Provide the (X, Y) coordinate of the cell's center where the given text is located.  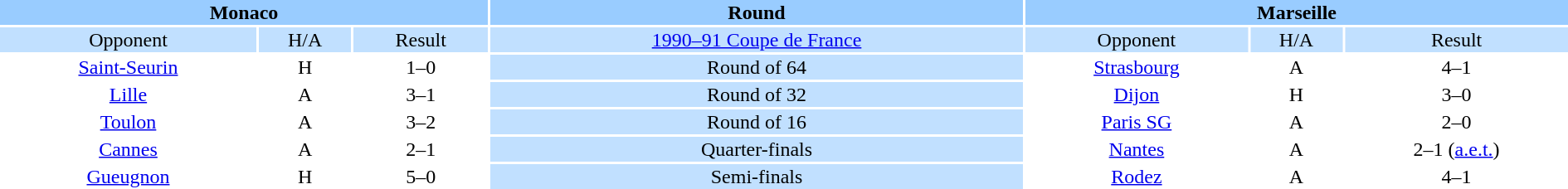
Dijon (1137, 94)
Cannes (128, 149)
Round (757, 12)
5–0 (421, 177)
Semi-finals (757, 177)
Rodez (1137, 177)
Quarter-finals (757, 149)
2–0 (1457, 122)
Paris SG (1137, 122)
Nantes (1137, 149)
2–1 (a.e.t.) (1457, 149)
1990–91 Coupe de France (757, 40)
1–0 (421, 67)
Round of 16 (757, 122)
Marseille (1297, 12)
Strasbourg (1137, 67)
3–1 (421, 94)
Monaco (244, 12)
Toulon (128, 122)
Round of 32 (757, 94)
3–2 (421, 122)
2–1 (421, 149)
Lille (128, 94)
Saint-Seurin (128, 67)
3–0 (1457, 94)
Gueugnon (128, 177)
Round of 64 (757, 67)
